Locate the cell with the specified text and output its [x, y] center coordinate. 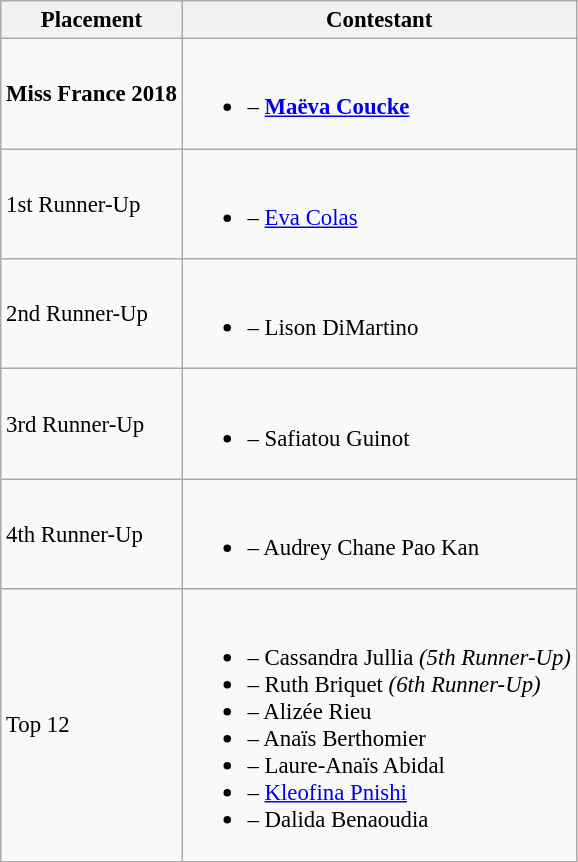
– Lison DiMartino [379, 314]
Placement [92, 20]
– Eva Colas [379, 204]
Contestant [379, 20]
Top 12 [92, 725]
3rd Runner-Up [92, 424]
– Maëva Coucke [379, 94]
Miss France 2018 [92, 94]
2nd Runner-Up [92, 314]
1st Runner-Up [92, 204]
– Audrey Chane Pao Kan [379, 534]
4th Runner-Up [92, 534]
– Safiatou Guinot [379, 424]
